Detect which cell encompasses the target text, then output its [X, Y] center coordinate. 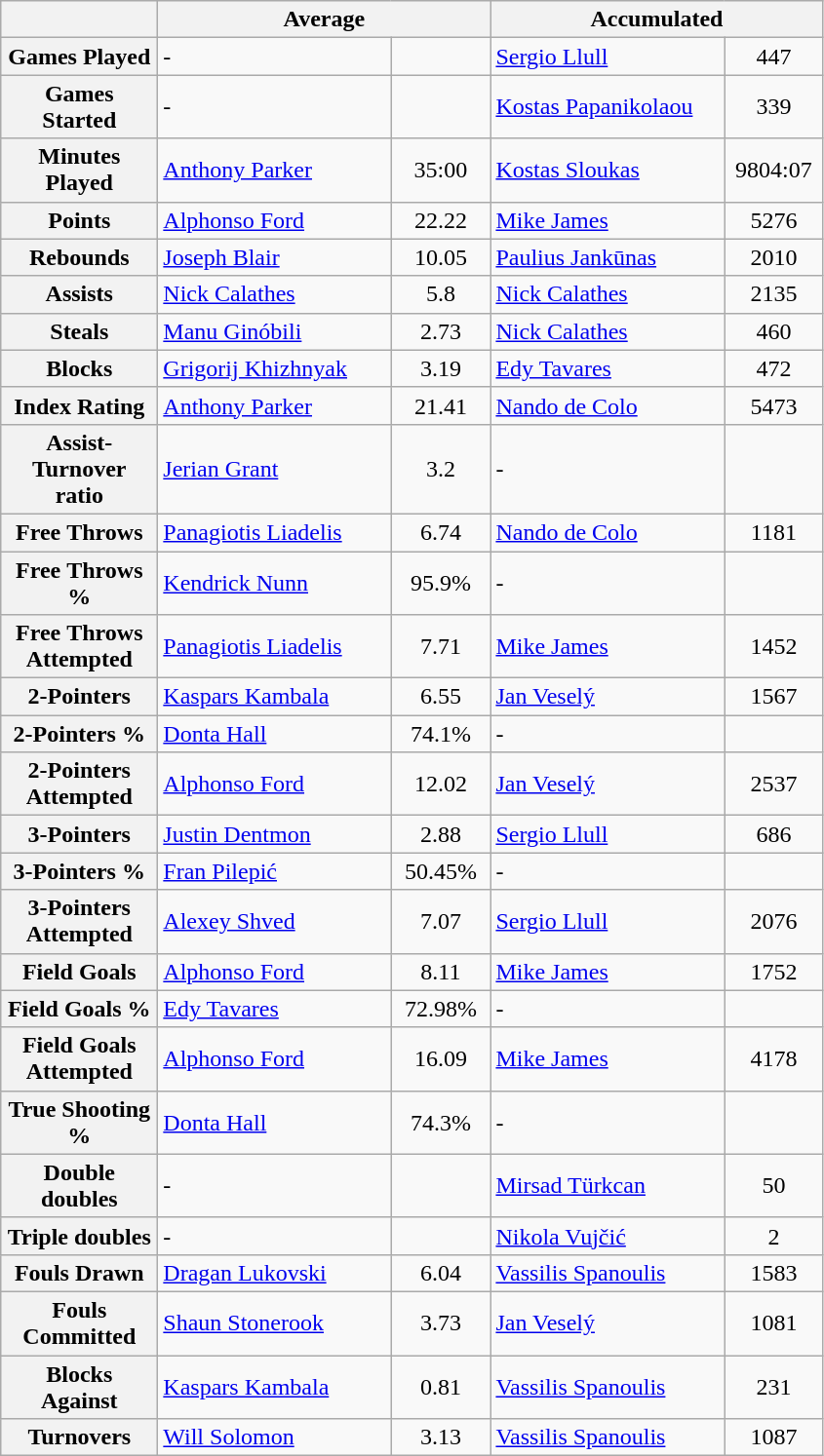
Fran Pilepić [275, 871]
Assists [80, 294]
2076 [774, 922]
22.22 [441, 220]
21.41 [441, 405]
1452 [774, 647]
5.8 [441, 294]
95.9% [441, 583]
Fouls Drawn [80, 1273]
Field Goals % [80, 1009]
Joseph Blair [275, 257]
7.71 [441, 647]
4178 [774, 1058]
Free Τhrows Attempted [80, 647]
2537 [774, 784]
Fouls Committed [80, 1323]
6.04 [441, 1273]
Blocks [80, 368]
Average [324, 19]
2 [774, 1236]
Grigorij Khizhnyak [275, 368]
Kendrick Nunn [275, 583]
3.19 [441, 368]
231 [774, 1386]
2-Pointers [80, 697]
Field Goals [80, 972]
Justin Dentmon [275, 834]
Minutes Played [80, 170]
Jerian Grant [275, 469]
3.2 [441, 469]
16.09 [441, 1058]
686 [774, 834]
Shaun Stonerook [275, 1323]
2.88 [441, 834]
6.55 [441, 697]
9804:07 [774, 170]
447 [774, 57]
5276 [774, 220]
1181 [774, 532]
Games Started [80, 107]
Manu Ginóbili [275, 331]
74.3% [441, 1123]
Triple doubles [80, 1236]
460 [774, 331]
472 [774, 368]
2.73 [441, 331]
1087 [774, 1437]
Mirsad Türkcan [608, 1185]
Steals [80, 331]
Rebounds [80, 257]
3-Pointers [80, 834]
Paulius Jankūnas [608, 257]
50.45% [441, 871]
2-Pointers Attempted [80, 784]
2-Pointers % [80, 734]
Blocks Against [80, 1386]
1567 [774, 697]
Nikola Vujčić [608, 1236]
74.1% [441, 734]
Will Solomon [275, 1437]
2010 [774, 257]
Double doubles [80, 1185]
339 [774, 107]
Accumulated [657, 19]
3-Pointers % [80, 871]
3.73 [441, 1323]
Dragan Lukovski [275, 1273]
8.11 [441, 972]
1583 [774, 1273]
3-Pointers Attempted [80, 922]
Free Τhrows % [80, 583]
50 [774, 1185]
Alexey Shved [275, 922]
0.81 [441, 1386]
5473 [774, 405]
Index Rating [80, 405]
12.02 [441, 784]
3.13 [441, 1437]
Assist-Turnover ratio [80, 469]
2135 [774, 294]
1081 [774, 1323]
Turnovers [80, 1437]
Games Played [80, 57]
10.05 [441, 257]
Kostas Sloukas [608, 170]
Free Τhrows [80, 532]
Field Goals Attempted [80, 1058]
7.07 [441, 922]
Points [80, 220]
Kostas Papanikolaou [608, 107]
35:00 [441, 170]
72.98% [441, 1009]
True Shooting % [80, 1123]
1752 [774, 972]
6.74 [441, 532]
